Locate the cell with the specified text and output its (X, Y) center coordinate. 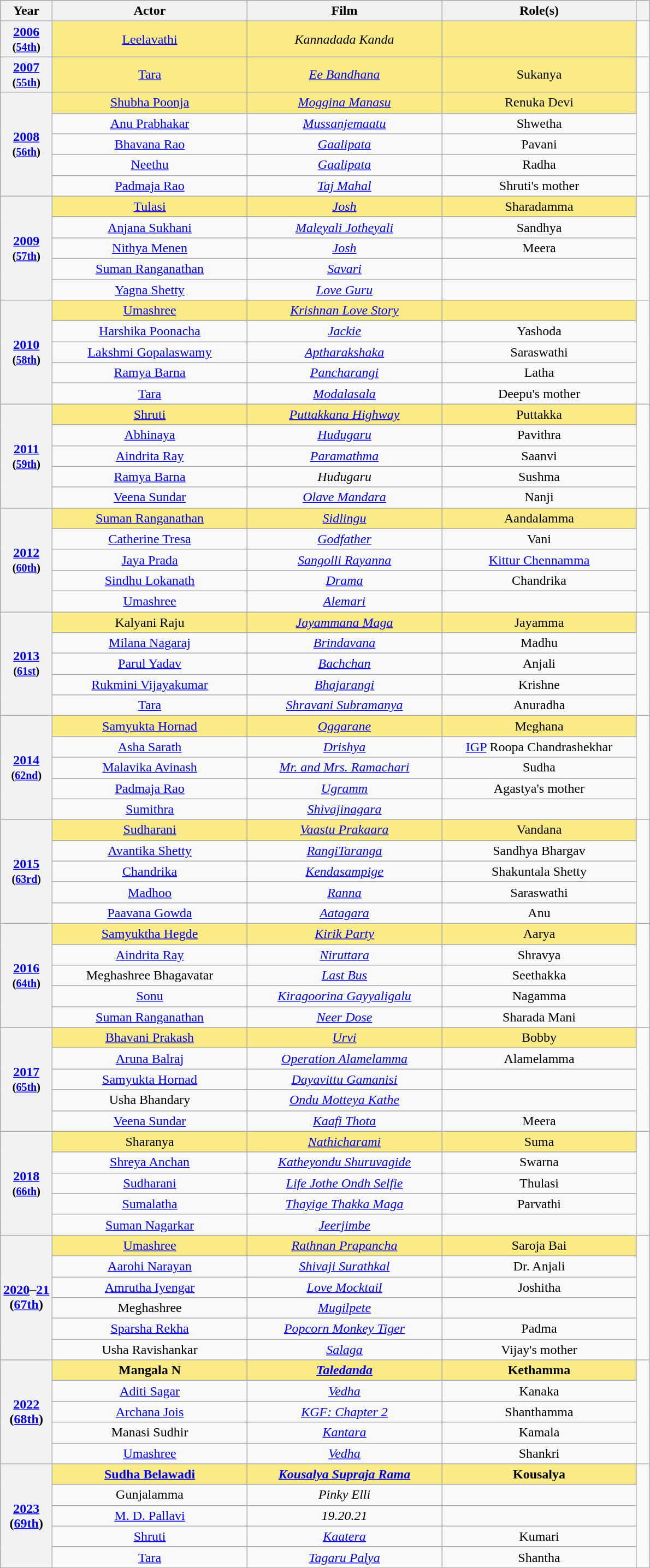
Kamala (539, 1433)
Rathnan Prapancha (344, 1245)
2023(69th) (26, 1516)
Shivajinagara (344, 809)
Niruttara (344, 955)
Manasi Sudhir (150, 1433)
Shanthamma (539, 1412)
Sushma (539, 477)
Pinky Elli (344, 1495)
Padma (539, 1329)
2016 (64th) (26, 975)
Maleyali Jotheyali (344, 227)
Anu (539, 913)
Yagna Shetty (150, 290)
Modalasala (344, 394)
Puttakka (539, 414)
Nanji (539, 497)
Sidlingu (344, 518)
Anu Prabhakar (150, 123)
Krishnan Love Story (344, 311)
Aptharakshaka (344, 352)
Renuka Devi (539, 103)
Shantha (539, 1557)
Sparsha Rekha (150, 1329)
Meghashree (150, 1308)
Life Jothe Ondh Selfie (344, 1183)
M. D. Pallavi (150, 1516)
Parvathi (539, 1204)
Kaatera (344, 1536)
Sindhu Lokanath (150, 580)
Shubha Poonja (150, 103)
Gunjalamma (150, 1495)
2006 (54th) (26, 39)
Leelavathi (150, 39)
Kousalya Supraja Rama (344, 1474)
Role(s) (539, 11)
Katheyondu Shuruvagide (344, 1162)
Aruna Balraj (150, 1059)
Kaafi Thota (344, 1121)
Shivaji Surathkal (344, 1266)
Nithya Menen (150, 248)
Love Mocktail (344, 1287)
Pancharangi (344, 373)
Sumalatha (150, 1204)
Parul Yadav (150, 664)
Olave Mandara (344, 497)
Kiragoorina Gayyaligalu (344, 996)
Sandhya (539, 227)
Puttakkana Highway (344, 414)
Shwetha (539, 123)
Jeerjimbe (344, 1225)
Bachchan (344, 664)
Aarya (539, 934)
Deepu's mother (539, 394)
Sandhya Bhargav (539, 851)
Dayavittu Gamanisi (344, 1079)
Kantara (344, 1433)
Shravya (539, 955)
Sumithra (150, 809)
Sharanya (150, 1142)
Mr. and Mrs. Ramachari (344, 768)
Ee Bandhana (344, 74)
Kirik Party (344, 934)
Taledanda (344, 1370)
Suma (539, 1142)
Mugilpete (344, 1308)
Anjana Sukhani (150, 227)
Shravani Subramanya (344, 705)
Neer Dose (344, 1017)
Asha Sarath (150, 747)
Brindavana (344, 643)
Neethu (150, 165)
Urvi (344, 1038)
2020–21(67th) (26, 1297)
Kalyani Raju (150, 622)
Alamelamma (539, 1059)
Jackie (344, 331)
2017 (65th) (26, 1079)
Shakuntala Shetty (539, 871)
Godfather (344, 539)
Aarohi Narayan (150, 1266)
Bobby (539, 1038)
Aatagara (344, 913)
Joshitha (539, 1287)
Salaga (344, 1350)
2011 (59th) (26, 456)
Jaya Prada (150, 560)
Lakshmi Gopalaswamy (150, 352)
Agastya's mother (539, 788)
Film (344, 11)
2015 (63rd) (26, 871)
2014 (62nd) (26, 768)
Yashoda (539, 331)
Popcorn Monkey Tiger (344, 1329)
Thayige Thakka Maga (344, 1204)
Malavika Avinash (150, 768)
Aandalamma (539, 518)
Madhu (539, 643)
Kannadada Kanda (344, 39)
Year (26, 11)
Krishne (539, 685)
Paavana Gowda (150, 913)
Latha (539, 373)
Moggina Manasu (344, 103)
Drishya (344, 747)
Mussanjemaatu (344, 123)
Bhavani Prakash (150, 1038)
Anuradha (539, 705)
Seethakka (539, 976)
Savari (344, 269)
2012 (60th) (26, 560)
Vaastu Prakaara (344, 830)
Sharada Mani (539, 1017)
Actor (150, 11)
Nathicharami (344, 1142)
Sukanya (539, 74)
KGF: Chapter 2 (344, 1412)
2009 (57th) (26, 248)
2022(68th) (26, 1412)
Archana Jois (150, 1412)
Ondu Motteya Kathe (344, 1100)
Nagamma (539, 996)
Tulasi (150, 206)
2008 (56th) (26, 144)
Milana Nagaraj (150, 643)
Mangala N (150, 1370)
2010 (58th) (26, 352)
Meghashree Bhagavatar (150, 976)
Radha (539, 165)
Kousalya (539, 1474)
19.20.21 (344, 1516)
Kendasampige (344, 871)
Jayamma (539, 622)
Abhinaya (150, 435)
Swarna (539, 1162)
Rukmini Vijayakumar (150, 685)
Shankri (539, 1453)
Operation Alamelamma (344, 1059)
Kanaka (539, 1391)
Jayammana Maga (344, 622)
Sonu (150, 996)
Aditi Sagar (150, 1391)
Ugramm (344, 788)
2007 (55th) (26, 74)
Saanvi (539, 456)
Kethamma (539, 1370)
Vani (539, 539)
Sudha (539, 768)
Vijay's mother (539, 1350)
Suman Nagarkar (150, 1225)
Harshika Poonacha (150, 331)
Pavithra (539, 435)
Tagaru Palya (344, 1557)
Samyuktha Hegde (150, 934)
Ranna (344, 892)
Kittur Chennamma (539, 560)
Shreya Anchan (150, 1162)
Kumari (539, 1536)
Madhoo (150, 892)
Usha Bhandary (150, 1100)
Sudha Belawadi (150, 1474)
Catherine Tresa (150, 539)
Usha Ravishankar (150, 1350)
Bhavana Rao (150, 144)
2013 (61st) (26, 663)
Shruti's mother (539, 186)
Vandana (539, 830)
IGP Roopa Chandrashekhar (539, 747)
Saroja Bai (539, 1245)
Pavani (539, 144)
Oggarane (344, 726)
Sangolli Rayanna (344, 560)
Meghana (539, 726)
Sharadamma (539, 206)
Taj Mahal (344, 186)
Paramathma (344, 456)
2018 (66th) (26, 1183)
RangiTaranga (344, 851)
Love Guru (344, 290)
Avantika Shetty (150, 851)
Thulasi (539, 1183)
Alemari (344, 601)
Amrutha Iyengar (150, 1287)
Bhajarangi (344, 685)
Drama (344, 580)
Anjali (539, 664)
Dr. Anjali (539, 1266)
Last Bus (344, 976)
